Search for the cell housing the specified text and yield its (x, y) center coordinate. 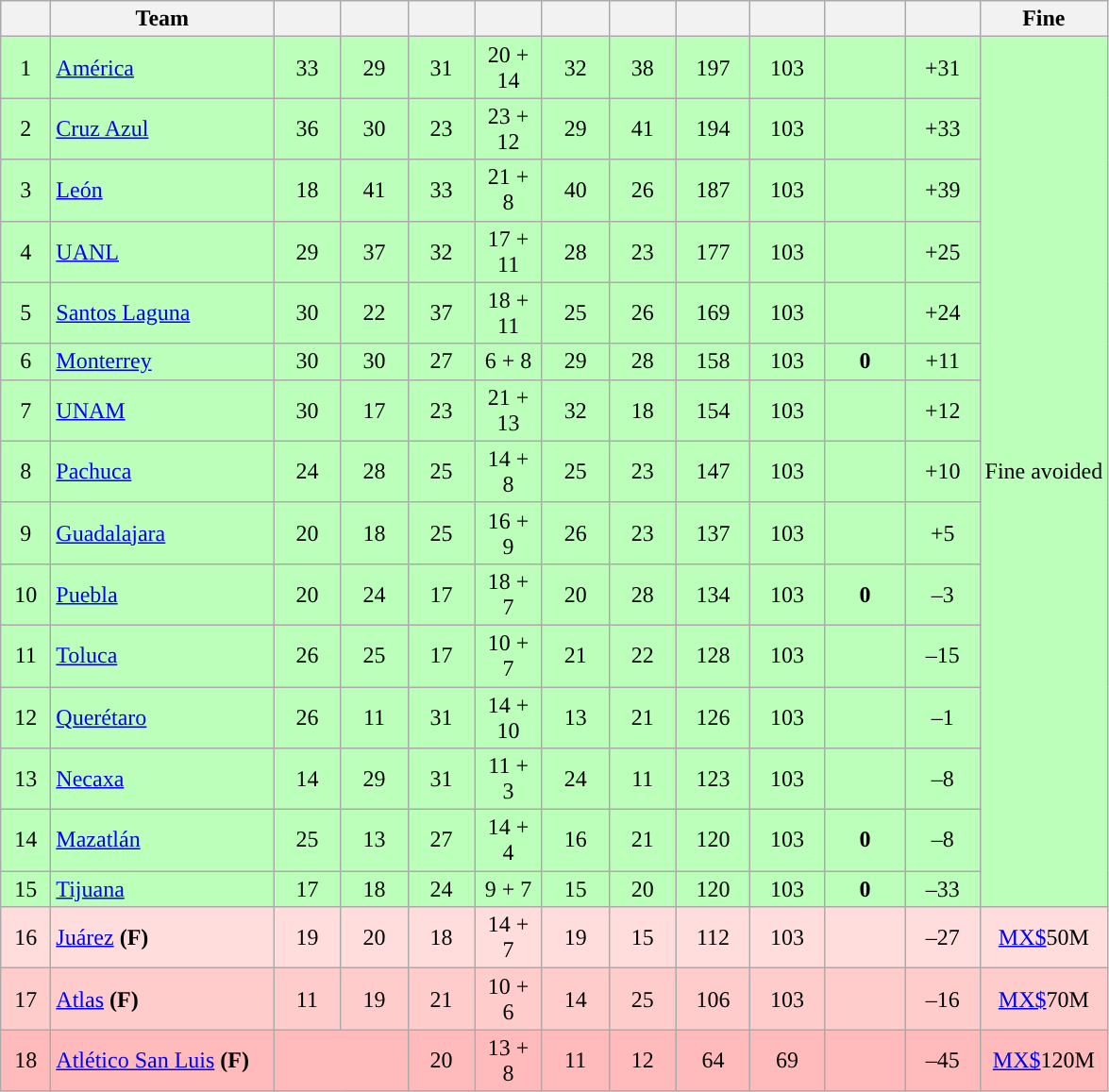
134 (714, 595)
6 + 8 (508, 361)
–1 (942, 717)
36 (308, 128)
4 (26, 251)
137 (714, 532)
+39 (942, 191)
6 (26, 361)
–3 (942, 595)
197 (714, 68)
–45 (942, 1061)
9 + 7 (508, 889)
9 (26, 532)
169 (714, 313)
Mazatlán (162, 840)
14 + 4 (508, 840)
Santos Laguna (162, 313)
–33 (942, 889)
126 (714, 717)
11 + 3 (508, 780)
177 (714, 251)
14 + 10 (508, 717)
18 + 7 (508, 595)
187 (714, 191)
3 (26, 191)
14 + 7 (508, 938)
69 (787, 1061)
21 + 13 (508, 410)
+25 (942, 251)
14 + 8 (508, 472)
10 + 7 (508, 655)
UANL (162, 251)
194 (714, 128)
38 (642, 68)
UNAM (162, 410)
Pachuca (162, 472)
1 (26, 68)
–15 (942, 655)
16 + 9 (508, 532)
Puebla (162, 595)
123 (714, 780)
5 (26, 313)
13 + 8 (508, 1061)
+11 (942, 361)
Juárez (F) (162, 938)
10 + 6 (508, 999)
64 (714, 1061)
154 (714, 410)
Guadalajara (162, 532)
106 (714, 999)
23 + 12 (508, 128)
–16 (942, 999)
18 + 11 (508, 313)
MX$120M (1044, 1061)
Atlético San Luis (F) (162, 1061)
MX$70M (1044, 999)
112 (714, 938)
20 + 14 (508, 68)
MX$50M (1044, 938)
Necaxa (162, 780)
Cruz Azul (162, 128)
17 + 11 (508, 251)
Toluca (162, 655)
Monterrey (162, 361)
40 (576, 191)
Fine (1044, 19)
–27 (942, 938)
Querétaro (162, 717)
+5 (942, 532)
León (162, 191)
Fine avoided (1044, 472)
21 + 8 (508, 191)
+24 (942, 313)
10 (26, 595)
8 (26, 472)
+12 (942, 410)
Tijuana (162, 889)
+31 (942, 68)
147 (714, 472)
+10 (942, 472)
7 (26, 410)
158 (714, 361)
128 (714, 655)
Team (162, 19)
Atlas (F) (162, 999)
+33 (942, 128)
América (162, 68)
2 (26, 128)
